Capture the cell that displays the provided text and extract its [x, y] central coordinate. 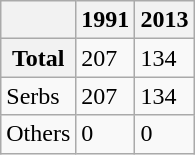
1991 [106, 20]
2013 [164, 20]
Others [38, 134]
Serbs [38, 96]
Total [38, 58]
